From the cell containing the given text, extract its center point as [X, Y] coordinate. 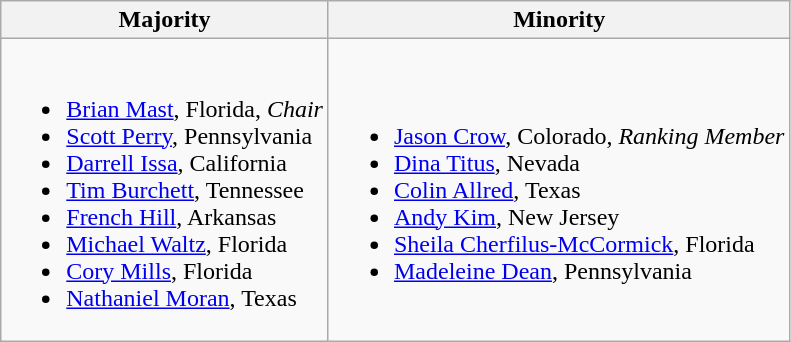
Majority [165, 20]
Minority [558, 20]
